Return [x, y] of the center of cell containing provided text 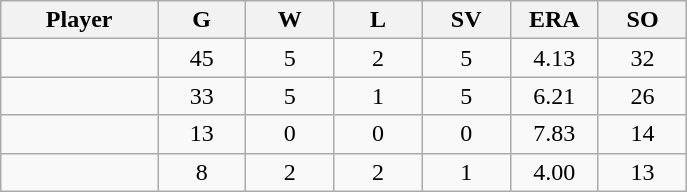
26 [642, 96]
ERA [554, 20]
7.83 [554, 134]
4.13 [554, 58]
W [290, 20]
G [202, 20]
33 [202, 96]
SO [642, 20]
Player [80, 20]
SV [466, 20]
6.21 [554, 96]
8 [202, 172]
32 [642, 58]
45 [202, 58]
L [378, 20]
4.00 [554, 172]
14 [642, 134]
